Determine the [X, Y] coordinate at the center of the cell enclosing the given text.  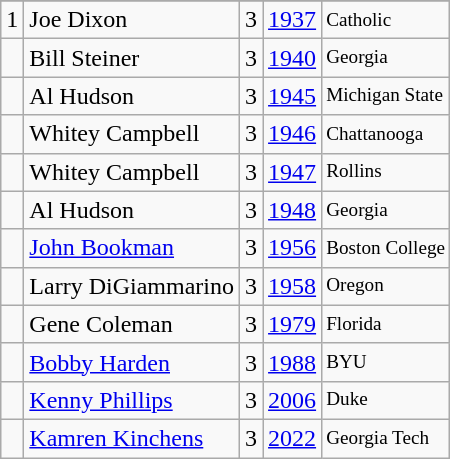
Bobby Harden [132, 362]
Bill Steiner [132, 58]
2006 [292, 400]
Michigan State [386, 96]
Boston College [386, 248]
John Bookman [132, 248]
1956 [292, 248]
1946 [292, 134]
Kenny Phillips [132, 400]
2022 [292, 438]
Duke [386, 400]
BYU [386, 362]
1958 [292, 286]
Kamren Kinchens [132, 438]
1947 [292, 172]
1940 [292, 58]
Georgia Tech [386, 438]
Rollins [386, 172]
Chattanooga [386, 134]
Oregon [386, 286]
1948 [292, 210]
Larry DiGiammarino [132, 286]
1937 [292, 20]
Catholic [386, 20]
1 [12, 20]
Gene Coleman [132, 324]
1988 [292, 362]
1945 [292, 96]
Florida [386, 324]
Joe Dixon [132, 20]
1979 [292, 324]
